Search for the cell housing the specified text and yield its [X, Y] center coordinate. 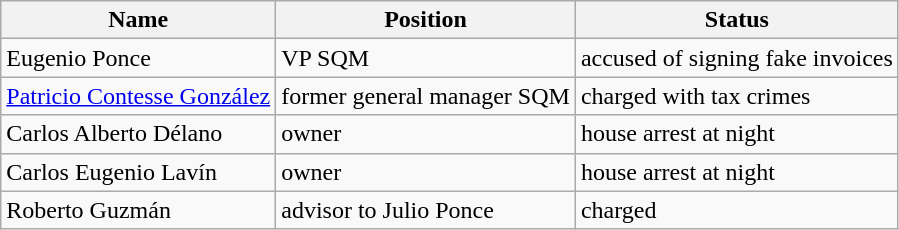
VP SQM [426, 58]
advisor to Julio Ponce [426, 210]
Name [138, 20]
Eugenio Ponce [138, 58]
Carlos Eugenio Lavín [138, 172]
Status [736, 20]
charged with tax crimes [736, 96]
charged [736, 210]
Position [426, 20]
former general manager SQM [426, 96]
Carlos Alberto Délano [138, 134]
Patricio Contesse González [138, 96]
accused of signing fake invoices [736, 58]
Roberto Guzmán [138, 210]
